Return the (X, Y) coordinate for the center point of the cell that contains the specified text.  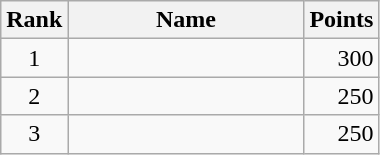
3 (34, 134)
Points (342, 20)
Name (186, 20)
1 (34, 58)
Rank (34, 20)
2 (34, 96)
300 (342, 58)
